Return (X, Y) of the center of cell containing provided text 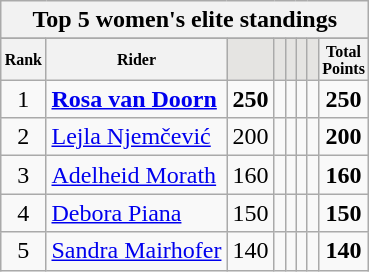
Lejla Njemčević (136, 137)
Rank (24, 60)
3 (24, 175)
Debora Piana (136, 213)
Top 5 women's elite standings (185, 20)
Adelheid Morath (136, 175)
2 (24, 137)
Rosa van Doorn (136, 99)
TotalPoints (344, 60)
Rider (136, 60)
Sandra Mairhofer (136, 251)
4 (24, 213)
5 (24, 251)
1 (24, 99)
